Return the (X, Y) coordinate for the center point of the cell that contains the specified text.  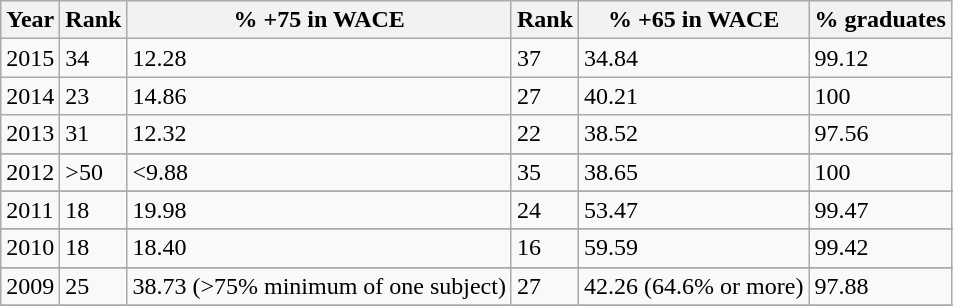
34.84 (694, 58)
Year (30, 20)
2009 (30, 286)
2012 (30, 172)
23 (94, 96)
99.12 (880, 58)
40.21 (694, 96)
22 (544, 134)
2013 (30, 134)
2010 (30, 248)
38.52 (694, 134)
24 (544, 210)
% +65 in WACE (694, 20)
99.42 (880, 248)
38.65 (694, 172)
% graduates (880, 20)
37 (544, 58)
31 (94, 134)
59.59 (694, 248)
18.40 (320, 248)
12.28 (320, 58)
2011 (30, 210)
12.32 (320, 134)
35 (544, 172)
% +75 in WACE (320, 20)
42.26 (64.6% or more) (694, 286)
97.88 (880, 286)
25 (94, 286)
38.73 (>75% minimum of one subject) (320, 286)
97.56 (880, 134)
<9.88 (320, 172)
2014 (30, 96)
19.98 (320, 210)
53.47 (694, 210)
2015 (30, 58)
99.47 (880, 210)
>50 (94, 172)
16 (544, 248)
14.86 (320, 96)
34 (94, 58)
